Search for the cell housing the specified text and yield its (x, y) center coordinate. 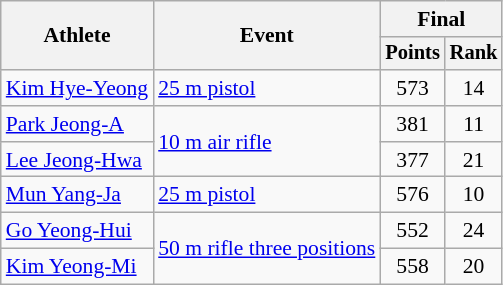
573 (412, 88)
Kim Hye-Yeong (77, 88)
24 (474, 231)
558 (412, 267)
20 (474, 267)
Go Yeong-Hui (77, 231)
552 (412, 231)
Rank (474, 54)
Athlete (77, 36)
Mun Yang-Ja (77, 195)
576 (412, 195)
11 (474, 124)
Event (266, 36)
381 (412, 124)
10 (474, 195)
21 (474, 160)
Points (412, 54)
Kim Yeong-Mi (77, 267)
10 m air rifle (266, 142)
14 (474, 88)
377 (412, 160)
Lee Jeong-Hwa (77, 160)
Final (441, 19)
50 m rifle three positions (266, 248)
Park Jeong-A (77, 124)
